Search for the cell housing the specified text and yield its (x, y) center coordinate. 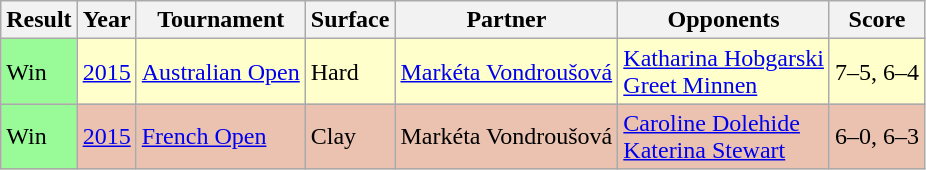
Result (39, 20)
Year (106, 20)
Katharina Hobgarski Greet Minnen (724, 72)
Surface (350, 20)
Caroline Dolehide Katerina Stewart (724, 136)
Partner (506, 20)
Tournament (220, 20)
7–5, 6–4 (876, 72)
6–0, 6–3 (876, 136)
Hard (350, 72)
Score (876, 20)
French Open (220, 136)
Clay (350, 136)
Australian Open (220, 72)
Opponents (724, 20)
